Output the (X, Y) coordinate of the center of the cell containing the given text.  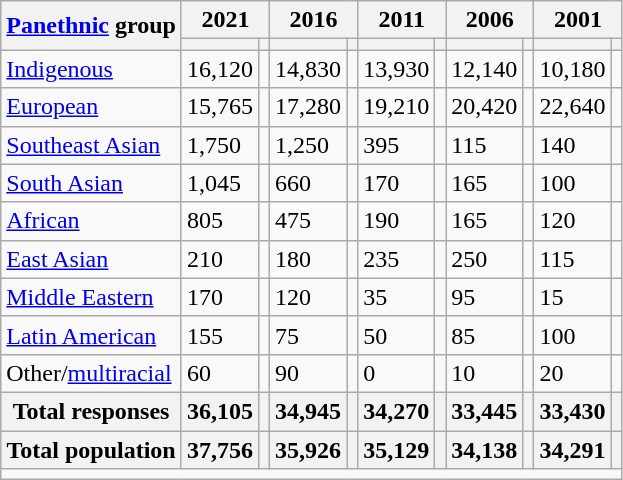
Other/multiracial (92, 373)
East Asian (92, 259)
34,270 (396, 411)
37,756 (220, 449)
14,830 (308, 69)
250 (484, 259)
Indigenous (92, 69)
Latin American (92, 335)
0 (396, 373)
16,120 (220, 69)
20 (572, 373)
85 (484, 335)
190 (396, 221)
European (92, 107)
1,750 (220, 145)
34,945 (308, 411)
75 (308, 335)
33,445 (484, 411)
395 (396, 145)
235 (396, 259)
155 (220, 335)
10,180 (572, 69)
35,129 (396, 449)
50 (396, 335)
475 (308, 221)
1,045 (220, 183)
660 (308, 183)
35 (396, 297)
33,430 (572, 411)
13,930 (396, 69)
22,640 (572, 107)
1,250 (308, 145)
2016 (314, 20)
34,138 (484, 449)
15,765 (220, 107)
Total population (92, 449)
36,105 (220, 411)
Southeast Asian (92, 145)
34,291 (572, 449)
2006 (490, 20)
90 (308, 373)
140 (572, 145)
South Asian (92, 183)
35,926 (308, 449)
95 (484, 297)
210 (220, 259)
19,210 (396, 107)
180 (308, 259)
2021 (225, 20)
Total responses (92, 411)
60 (220, 373)
20,420 (484, 107)
17,280 (308, 107)
2011 (402, 20)
Panethnic group (92, 26)
12,140 (484, 69)
African (92, 221)
15 (572, 297)
805 (220, 221)
Middle Eastern (92, 297)
10 (484, 373)
2001 (578, 20)
